Find where the given text appears and provide that cell's center as [X, Y] coordinate. 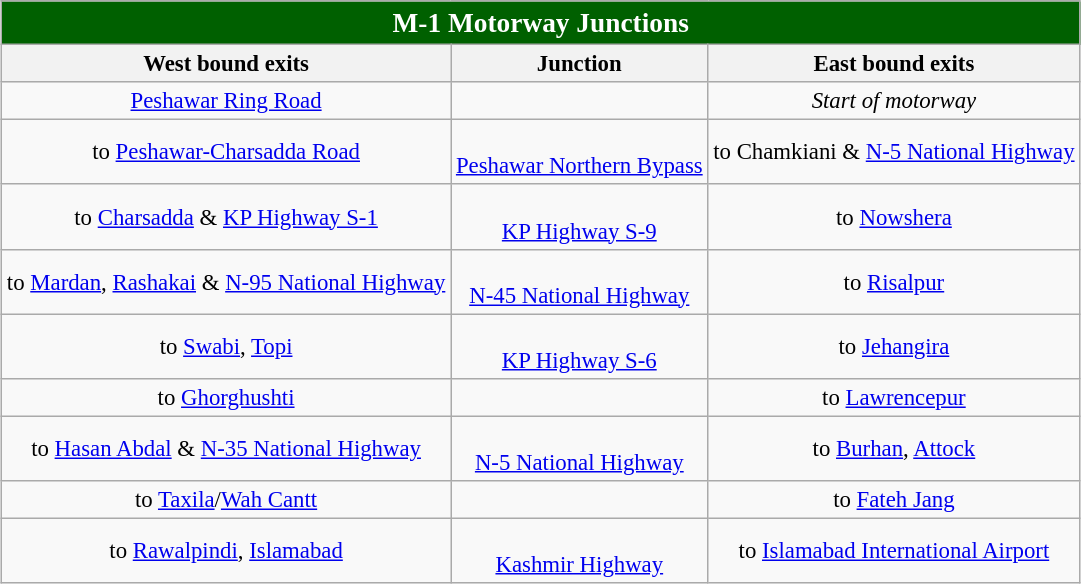
to Hasan Abdal & N-35 National Highway [226, 448]
Peshawar Ring Road [226, 101]
West bound exits [226, 64]
N-5 National Highway [580, 448]
to Peshawar-Charsadda Road [226, 152]
to Mardan, Rashakai & N-95 National Highway [226, 282]
to Ghorghushti [226, 397]
KP Highway S-9 [580, 218]
to Nowshera [894, 218]
to Fateh Jang [894, 500]
to Burhan, Attock [894, 448]
to Jehangira [894, 346]
Peshawar Northern Bypass [580, 152]
Kashmir Highway [580, 550]
KP Highway S-6 [580, 346]
to Swabi, Topi [226, 346]
to Lawrencepur [894, 397]
M-1 Motorway Junctions [541, 23]
to Charsadda & KP Highway S-1 [226, 218]
to Rawalpindi, Islamabad [226, 550]
to Chamkiani & N-5 National Highway [894, 152]
to Islamabad International Airport [894, 550]
to Risalpur [894, 282]
N-45 National Highway [580, 282]
Junction [580, 64]
East bound exits [894, 64]
Start of motorway [894, 101]
to Taxila/Wah Cantt [226, 500]
